Identify which cell holds the provided text, then report its [X, Y] central coordinate. 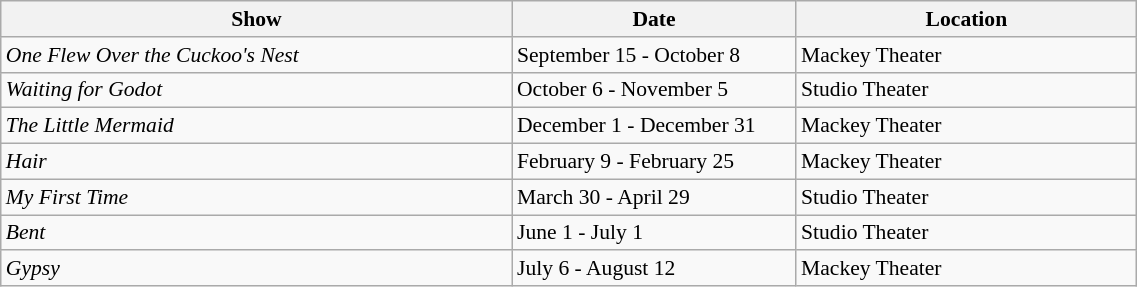
July 6 - August 12 [654, 269]
June 1 - July 1 [654, 233]
Gypsy [256, 269]
March 30 - April 29 [654, 197]
The Little Mermaid [256, 126]
Show [256, 19]
February 9 - February 25 [654, 162]
One Flew Over the Cuckoo's Nest [256, 55]
Hair [256, 162]
October 6 - November 5 [654, 90]
Bent [256, 233]
December 1 - December 31 [654, 126]
Waiting for Godot [256, 90]
Date [654, 19]
My First Time [256, 197]
Location [966, 19]
September 15 - October 8 [654, 55]
